Search for the cell housing the specified text and yield its (x, y) center coordinate. 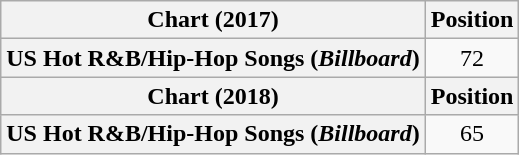
Chart (2018) (213, 96)
Chart (2017) (213, 20)
72 (472, 58)
65 (472, 134)
